Determine the (x, y) coordinate at the center of the cell enclosing the given text.  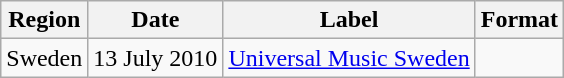
Universal Music Sweden (349, 58)
Format (519, 20)
13 July 2010 (156, 58)
Region (44, 20)
Date (156, 20)
Label (349, 20)
Sweden (44, 58)
